Provide the [X, Y] coordinate of the cell's center where the given text is located.  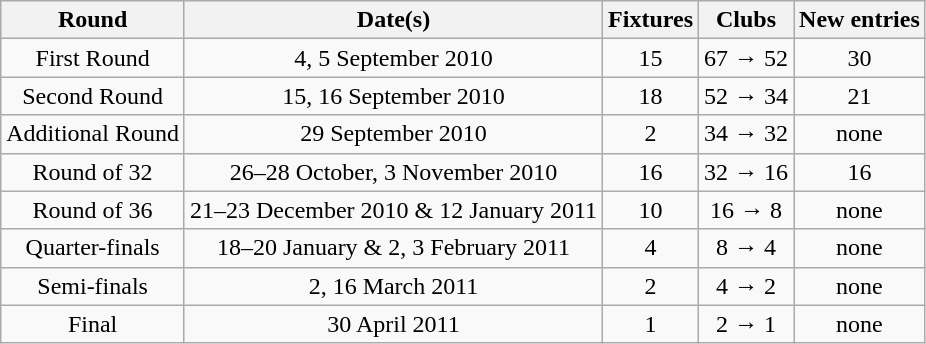
26–28 October, 3 November 2010 [393, 172]
4 → 2 [746, 286]
8 → 4 [746, 248]
Fixtures [651, 20]
Round of 32 [93, 172]
Quarter-finals [93, 248]
30 April 2011 [393, 324]
Final [93, 324]
Clubs [746, 20]
Additional Round [93, 134]
Date(s) [393, 20]
15 [651, 58]
2 → 1 [746, 324]
18 [651, 96]
67 → 52 [746, 58]
21 [860, 96]
New entries [860, 20]
52 → 34 [746, 96]
29 September 2010 [393, 134]
1 [651, 324]
21–23 December 2010 & 12 January 2011 [393, 210]
4, 5 September 2010 [393, 58]
16 → 8 [746, 210]
15, 16 September 2010 [393, 96]
18–20 January & 2, 3 February 2011 [393, 248]
34 → 32 [746, 134]
Round of 36 [93, 210]
First Round [93, 58]
Round [93, 20]
30 [860, 58]
Second Round [93, 96]
32 → 16 [746, 172]
Semi-finals [93, 286]
2, 16 March 2011 [393, 286]
4 [651, 248]
10 [651, 210]
